Locate the cell with the specified text and output its [X, Y] center coordinate. 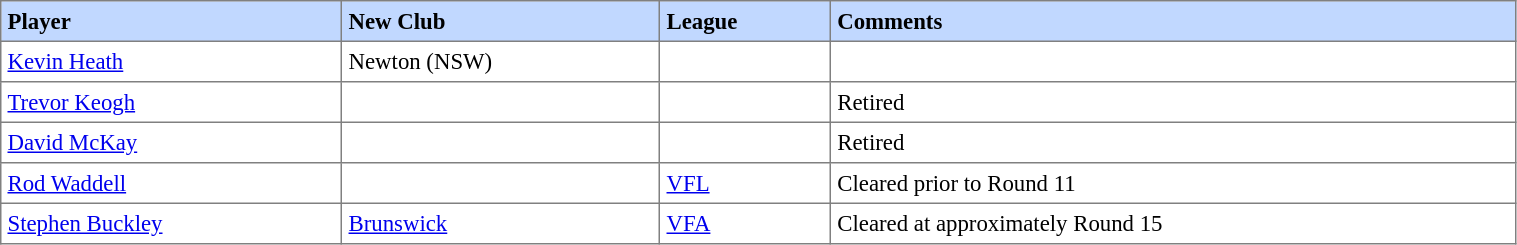
League [746, 21]
Cleared at approximately Round 15 [1174, 223]
Kevin Heath [172, 61]
VFA [746, 223]
Stephen Buckley [172, 223]
Comments [1174, 21]
VFL [746, 183]
Cleared prior to Round 11 [1174, 183]
David McKay [172, 142]
Rod Waddell [172, 183]
New Club [501, 21]
Player [172, 21]
Trevor Keogh [172, 102]
Brunswick [501, 223]
Newton (NSW) [501, 61]
